Provide the (X, Y) coordinate of the cell's center where the given text is located.  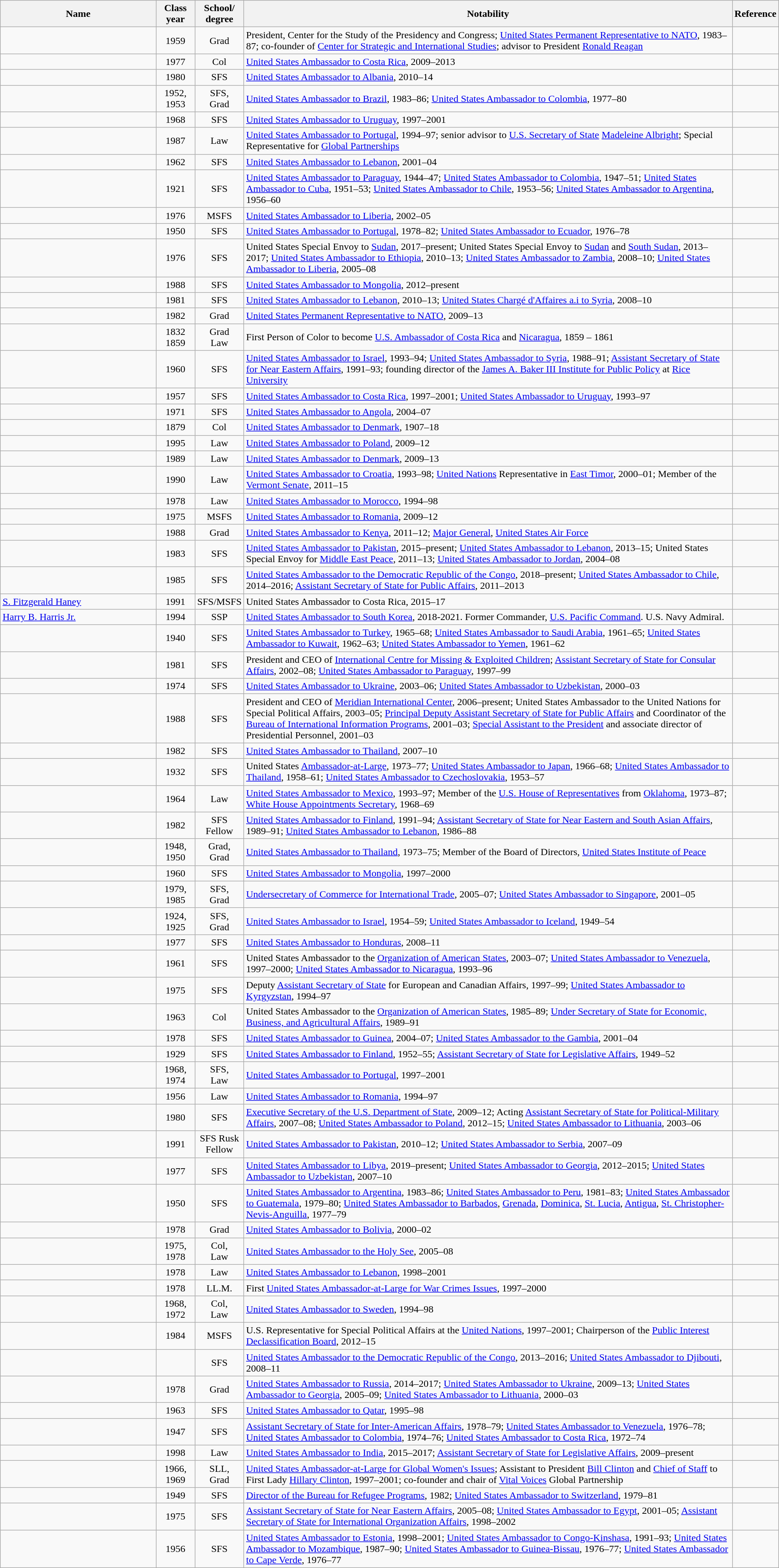
1921 (176, 189)
SFS Fellow (219, 825)
1924,1925 (176, 921)
United States Ambassador to Pakistan, 2010–12; United States Ambassador to Serbia, 2007–09 (488, 1144)
Reference (755, 14)
1940 (176, 639)
Name (78, 14)
United States Ambassador to Costa Rica, 2009–2013 (488, 62)
1990 (176, 480)
United States Ambassador to Sweden, 1994–98 (488, 1309)
United States Ambassador to Denmark, 2009–13 (488, 459)
1984 (176, 1335)
Undersecretary of Commerce for International Trade, 2005–07; United States Ambassador to Singapore, 2001–05 (488, 894)
Harry B. Harris Jr. (78, 617)
United States Ambassador to Albania, 2010–14 (488, 77)
1948,1950 (176, 852)
United States Ambassador to Thailand, 1973–75; Member of the Board of Directors, United States Institute of Peace (488, 852)
United States Ambassador to Portugal, 1978–82; United States Ambassador to Ecuador, 1976–78 (488, 231)
United States Ambassador to Angola, 2004–07 (488, 412)
United States Ambassador to Poland, 2009–12 (488, 443)
1971 (176, 412)
First Person of Color to become U.S. Ambassador of Costa Rica and Nicaragua, 1859 – 1861 (488, 337)
1998 (176, 1453)
1968,1974 (176, 1075)
1947 (176, 1432)
SFS,Law (219, 1075)
School/degree (219, 14)
1959 (176, 40)
United States Ambassador to Morocco, 1994–98 (488, 501)
United States Ambassador to Croatia, 1993–98; United Nations Representative in East Timor, 2000–01; Member of the Vermont Senate, 2011–15 (488, 480)
United States Ambassador to Israel, 1954–59; United States Ambassador to Iceland, 1949–54 (488, 921)
United States Ambassador to Costa Rica, 1997–2001; United States Ambassador to Uruguay, 1993–97 (488, 396)
Class year (176, 14)
United States Ambassador to Bolivia, 2000–02 (488, 1230)
SLL,Grad (219, 1474)
1975,1978 (176, 1251)
1962 (176, 162)
SSP (219, 617)
1961 (176, 963)
United States Ambassador to Finland, 1952–55; Assistant Secretary of State for Legislative Affairs, 1949–52 (488, 1054)
18321859 (176, 337)
1983 (176, 553)
United States Ambassador to Honduras, 2008–11 (488, 942)
United States Ambassador to Costa Rica, 2015–17 (488, 601)
1879 (176, 427)
SFS Rusk Fellow (219, 1144)
1968 (176, 120)
United States Ambassador to Guinea, 2004–07; United States Ambassador to the Gambia, 2001–04 (488, 1038)
United States Ambassador to Ukraine, 2003–06; United States Ambassador to Uzbekistan, 2000–03 (488, 686)
United States Ambassador to Qatar, 1995–98 (488, 1411)
1949 (176, 1495)
United States Ambassador to Lebanon, 1998–2001 (488, 1272)
United States Ambassador to Lebanon, 2001–04 (488, 162)
United States Ambassador to the Democratic Republic of the Congo, 2013–2016; United States Ambassador to Djibouti, 2008–11 (488, 1363)
United States Permanent Representative to NATO, 2009–13 (488, 316)
First United States Ambassador-at-Large for War Crimes Issues, 1997–2000 (488, 1288)
United States Ambassador to Lebanon, 2010–13; United States Chargé d'Affaires a.i to Syria, 2008–10 (488, 300)
United States Ambassador to India, 2015–2017; Assistant Secretary of State for Legislative Affairs, 2009–present (488, 1453)
United States Ambassador to Libya, 2019–present; United States Ambassador to Georgia, 2012–2015; United States Ambassador to Uzbekistan, 2007–10 (488, 1171)
1987 (176, 141)
United States Ambassador to Portugal, 1997–2001 (488, 1075)
1989 (176, 459)
1957 (176, 396)
United States Ambassador to Mongolia, 2012–present (488, 285)
United States Ambassador to Uruguay, 1997–2001 (488, 120)
United States Ambassador to Romania, 2009–12 (488, 517)
Director of the Bureau for Refugee Programs, 1982; United States Ambassador to Switzerland, 1979–81 (488, 1495)
1974 (176, 686)
1952,1953 (176, 99)
GradLaw (219, 337)
United States Ambassador to Brazil, 1983–86; United States Ambassador to Colombia, 1977–80 (488, 99)
United States Ambassador to Liberia, 2002–05 (488, 215)
S. Fitzgerald Haney (78, 601)
United States Ambassador to Mongolia, 1997–2000 (488, 873)
United States Ambassador to the Holy See, 2005–08 (488, 1251)
1932 (176, 772)
Deputy Assistant Secretary of State for European and Canadian Affairs, 1997–99; United States Ambassador to Kyrgyzstan, 1994–97 (488, 990)
1964 (176, 799)
LL.M. (219, 1288)
United States Ambassador to Thailand, 2007–10 (488, 751)
1994 (176, 617)
Grad,Grad (219, 852)
United States Ambassador to Denmark, 1907–18 (488, 427)
United States Ambassador to South Korea, 2018-2021. Former Commander, U.S. Pacific Command. U.S. Navy Admiral. (488, 617)
United States Ambassador to Kenya, 2011–12; Major General, United States Air Force (488, 532)
SFS/MSFS (219, 601)
1968,1972 (176, 1309)
1929 (176, 1054)
1995 (176, 443)
1966,1969 (176, 1474)
United States Ambassador to Romania, 1994–97 (488, 1096)
1985 (176, 580)
Notability (488, 14)
1979,1985 (176, 894)
